Capture the cell that displays the provided text and extract its (x, y) central coordinate. 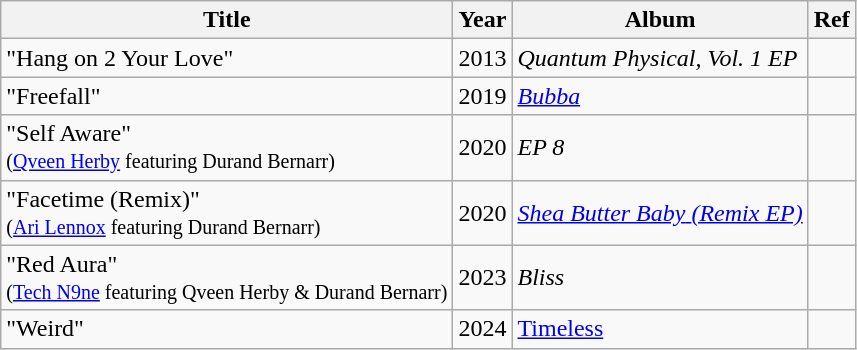
Timeless (660, 329)
"Hang on 2 Your Love" (227, 58)
"Facetime (Remix)"(Ari Lennox featuring Durand Bernarr) (227, 212)
"Red Aura"(Tech N9ne featuring Qveen Herby & Durand Bernarr) (227, 278)
EP 8 (660, 148)
2019 (482, 96)
"Freefall" (227, 96)
2024 (482, 329)
Bliss (660, 278)
"Weird" (227, 329)
Bubba (660, 96)
Year (482, 20)
Title (227, 20)
Quantum Physical, Vol. 1 EP (660, 58)
Shea Butter Baby (Remix EP) (660, 212)
Album (660, 20)
2023 (482, 278)
2013 (482, 58)
"Self Aware"(Qveen Herby featuring Durand Bernarr) (227, 148)
Ref (832, 20)
